Scan for the cell matching the given text and deliver its (x, y) coordinate at center. 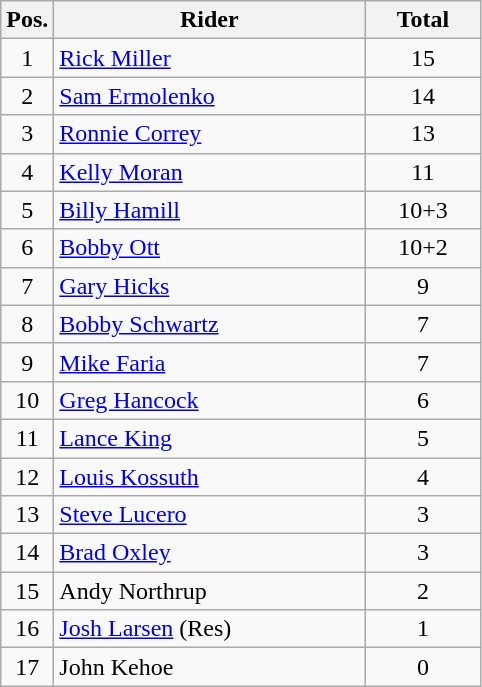
Brad Oxley (210, 553)
Andy Northrup (210, 591)
Billy Hamill (210, 210)
Total (423, 20)
10+3 (423, 210)
Steve Lucero (210, 515)
8 (28, 324)
Pos. (28, 20)
Mike Faria (210, 362)
12 (28, 477)
Greg Hancock (210, 400)
Bobby Ott (210, 248)
Ronnie Correy (210, 134)
Josh Larsen (Res) (210, 629)
16 (28, 629)
Lance King (210, 438)
17 (28, 667)
Rider (210, 20)
Kelly Moran (210, 172)
Bobby Schwartz (210, 324)
Sam Ermolenko (210, 96)
Gary Hicks (210, 286)
Louis Kossuth (210, 477)
10+2 (423, 248)
0 (423, 667)
Rick Miller (210, 58)
John Kehoe (210, 667)
10 (28, 400)
